Capture the cell that displays the provided text and extract its (x, y) central coordinate. 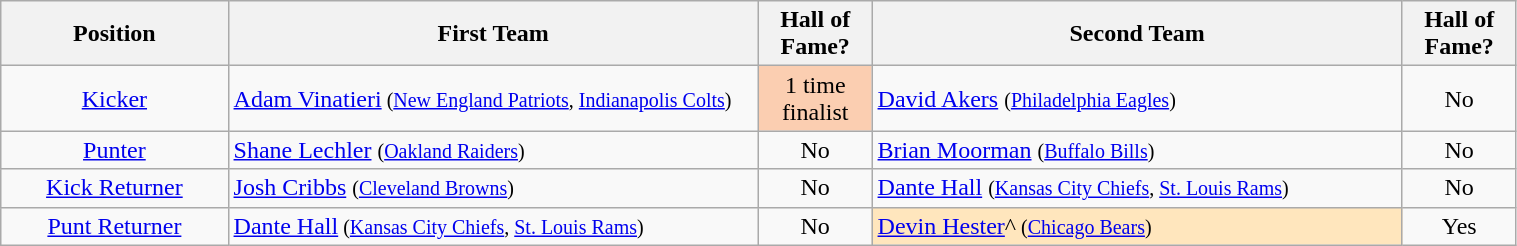
Shane Lechler (Oakland Raiders) (493, 150)
Josh Cribbs (Cleveland Browns) (493, 188)
Yes (1459, 226)
Kick Returner (114, 188)
Second Team (1137, 34)
Position (114, 34)
Devin Hester^ (Chicago Bears) (1137, 226)
David Akers (Philadelphia Eagles) (1137, 98)
First Team (493, 34)
Kicker (114, 98)
Punter (114, 150)
Adam Vinatieri (New England Patriots, Indianapolis Colts) (493, 98)
Punt Returner (114, 226)
1 time finalist (815, 98)
Brian Moorman (Buffalo Bills) (1137, 150)
